Output the (x, y) coordinate of the center of the cell containing the given text.  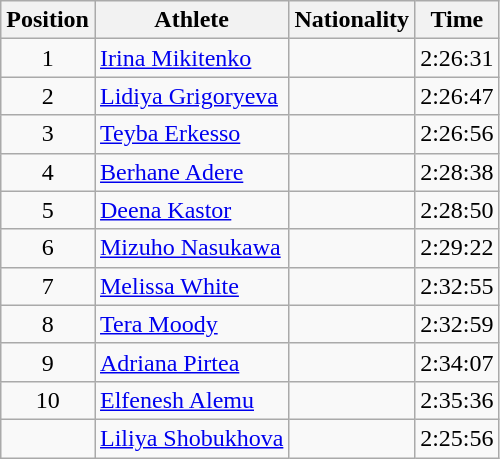
Position (48, 20)
2:25:56 (457, 438)
3 (48, 134)
2:26:31 (457, 58)
Deena Kastor (191, 210)
2:32:55 (457, 286)
Irina Mikitenko (191, 58)
10 (48, 400)
Liliya Shobukhova (191, 438)
Athlete (191, 20)
Nationality (352, 20)
1 (48, 58)
Time (457, 20)
Melissa White (191, 286)
8 (48, 324)
7 (48, 286)
2:28:50 (457, 210)
2:32:59 (457, 324)
Adriana Pirtea (191, 362)
2:28:38 (457, 172)
2 (48, 96)
2:29:22 (457, 248)
6 (48, 248)
Berhane Adere (191, 172)
Elfenesh Alemu (191, 400)
2:34:07 (457, 362)
2:26:47 (457, 96)
5 (48, 210)
9 (48, 362)
2:26:56 (457, 134)
Teyba Erkesso (191, 134)
4 (48, 172)
2:35:36 (457, 400)
Tera Moody (191, 324)
Mizuho Nasukawa (191, 248)
Lidiya Grigoryeva (191, 96)
